From the cell containing the given text, extract its center point as (x, y) coordinate. 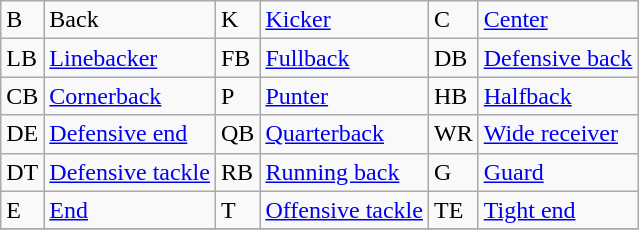
Cornerback (130, 96)
K (237, 20)
T (237, 210)
End (130, 210)
Linebacker (130, 58)
Halfback (558, 96)
Defensive back (558, 58)
Guard (558, 172)
Defensive end (130, 134)
P (237, 96)
Center (558, 20)
LB (22, 58)
Running back (344, 172)
Defensive tackle (130, 172)
Punter (344, 96)
DT (22, 172)
Tight end (558, 210)
QB (237, 134)
FB (237, 58)
DB (453, 58)
Offensive tackle (344, 210)
HB (453, 96)
Quarterback (344, 134)
RB (237, 172)
G (453, 172)
E (22, 210)
Back (130, 20)
WR (453, 134)
DE (22, 134)
C (453, 20)
TE (453, 210)
Fullback (344, 58)
Wide receiver (558, 134)
B (22, 20)
CB (22, 96)
Kicker (344, 20)
